Capture the cell that displays the provided text and extract its [X, Y] central coordinate. 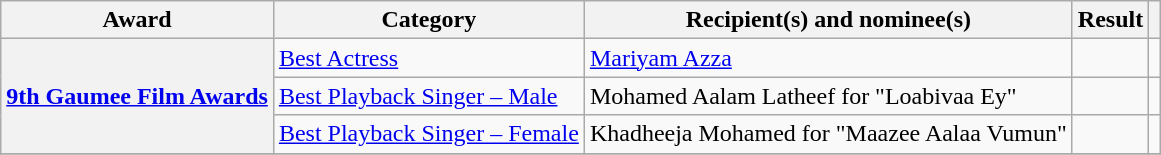
Recipient(s) and nominee(s) [828, 20]
Mariyam Azza [828, 58]
Best Actress [428, 58]
Khadheeja Mohamed for "Maazee Aalaa Vumun" [828, 134]
Result [1110, 20]
Mohamed Aalam Latheef for "Loabivaa Ey" [828, 96]
9th Gaumee Film Awards [138, 96]
Best Playback Singer – Male [428, 96]
Best Playback Singer – Female [428, 134]
Category [428, 20]
Award [138, 20]
